Scan for the cell matching the given text and deliver its [X, Y] coordinate at center. 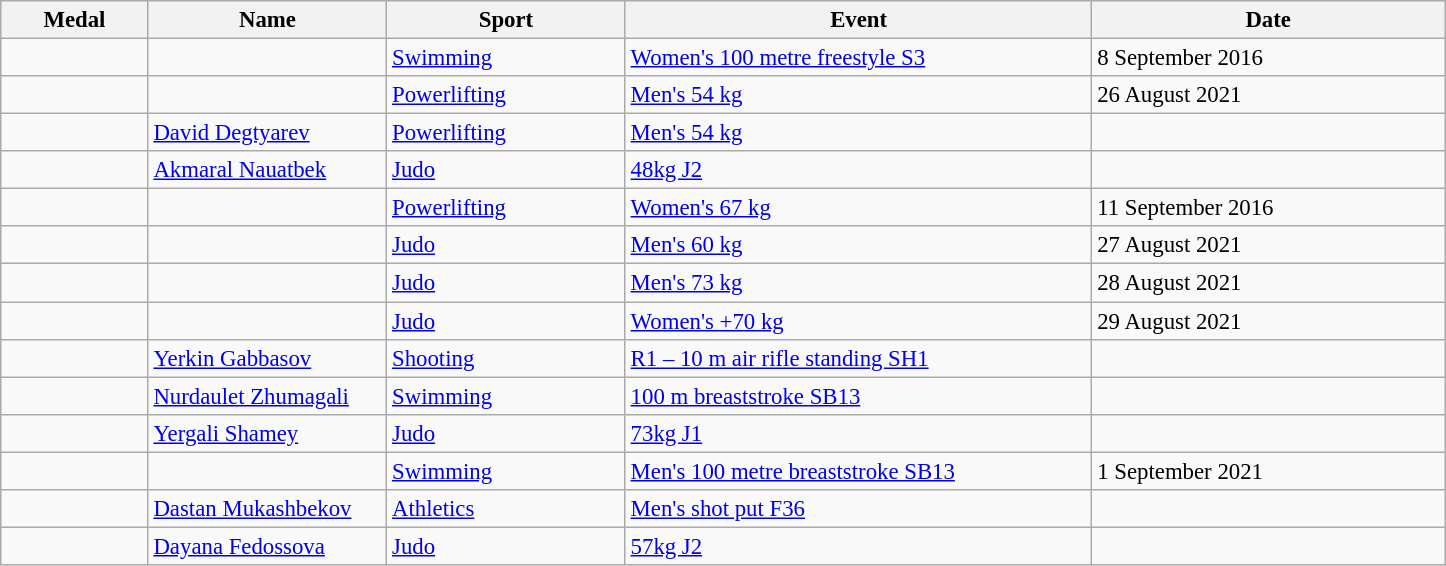
Shooting [506, 358]
R1 – 10 m air rifle standing SH1 [858, 358]
Men's 100 metre breaststroke SB13 [858, 471]
Akmaral Nauatbek [268, 170]
Women's +70 kg [858, 321]
Women's 67 kg [858, 208]
Name [268, 20]
Yerkin Gabbasov [268, 358]
Dastan Mukashbekov [268, 509]
29 August 2021 [1268, 321]
48kg J2 [858, 170]
26 August 2021 [1268, 95]
Women's 100 metre freestyle S3 [858, 58]
73kg J1 [858, 433]
Nurdaulet Zhumagali [268, 396]
Athletics [506, 509]
Yergali Shamey [268, 433]
Dayana Fedossova [268, 546]
57kg J2 [858, 546]
Sport [506, 20]
1 September 2021 [1268, 471]
28 August 2021 [1268, 283]
Date [1268, 20]
Men's 73 kg [858, 283]
Medal [74, 20]
100 m breaststroke SB13 [858, 396]
Men's 60 kg [858, 245]
Event [858, 20]
8 September 2016 [1268, 58]
27 August 2021 [1268, 245]
David Degtyarev [268, 133]
11 September 2016 [1268, 208]
Men's shot put F36 [858, 509]
